Extract the [X, Y] coordinate from the center of the cell holding the provided text.  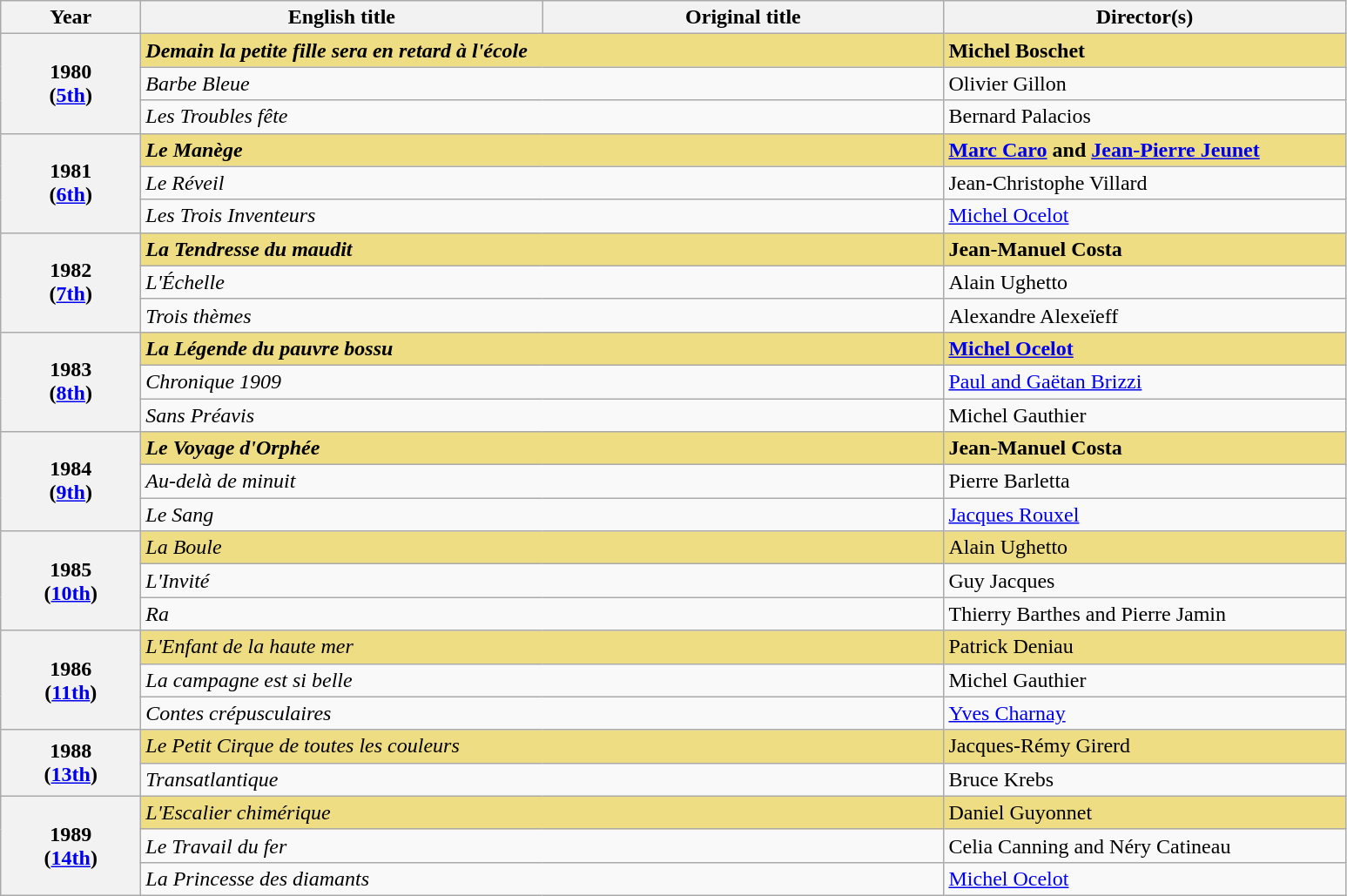
La Légende du pauvre bossu [542, 348]
La Boule [542, 548]
Year [71, 17]
1986(11th) [71, 680]
Transatlantique [542, 779]
1981(6th) [71, 183]
La Princesse des diamants [542, 879]
Pierre Barletta [1144, 482]
1982(7th) [71, 282]
1983(8th) [71, 381]
1985(10th) [71, 581]
Ra [542, 614]
Le Travail du fer [542, 845]
1988(13th) [71, 763]
1980(5th) [71, 84]
Au-delà de minuit [542, 482]
Bernard Palacios [1144, 117]
L'Enfant de la haute mer [542, 647]
Jacques-Rémy Girerd [1144, 746]
L'Invité [542, 581]
L'Escalier chimérique [542, 812]
Trois thèmes [542, 315]
Michel Boschet [1144, 51]
Le Manège [542, 150]
Les Trois Inventeurs [542, 216]
1984(9th) [71, 482]
Daniel Guyonnet [1144, 812]
Olivier Gillon [1144, 84]
Paul and Gaëtan Brizzi [1144, 381]
Le Petit Cirque de toutes les couleurs [542, 746]
Chronique 1909 [542, 381]
Barbe Bleue [542, 84]
Thierry Barthes and Pierre Jamin [1144, 614]
L'Échelle [542, 282]
Patrick Deniau [1144, 647]
Original title [744, 17]
1989(14th) [71, 845]
Jean-Christophe Villard [1144, 183]
Director(s) [1144, 17]
Les Troubles fête [542, 117]
Guy Jacques [1144, 581]
Celia Canning and Néry Catineau [1144, 845]
English title [341, 17]
Sans Préavis [542, 415]
Marc Caro and Jean-Pierre Jeunet [1144, 150]
Jacques Rouxel [1144, 515]
Le Réveil [542, 183]
Le Sang [542, 515]
La campagne est si belle [542, 680]
La Tendresse du maudit [542, 249]
Bruce Krebs [1144, 779]
Yves Charnay [1144, 713]
Le Voyage d'Orphée [542, 448]
Alexandre Alexeïeff [1144, 315]
Demain la petite fille sera en retard à l'école [542, 51]
Contes crépusculaires [542, 713]
